Determine the [x, y] coordinate at the center of the cell enclosing the given text.  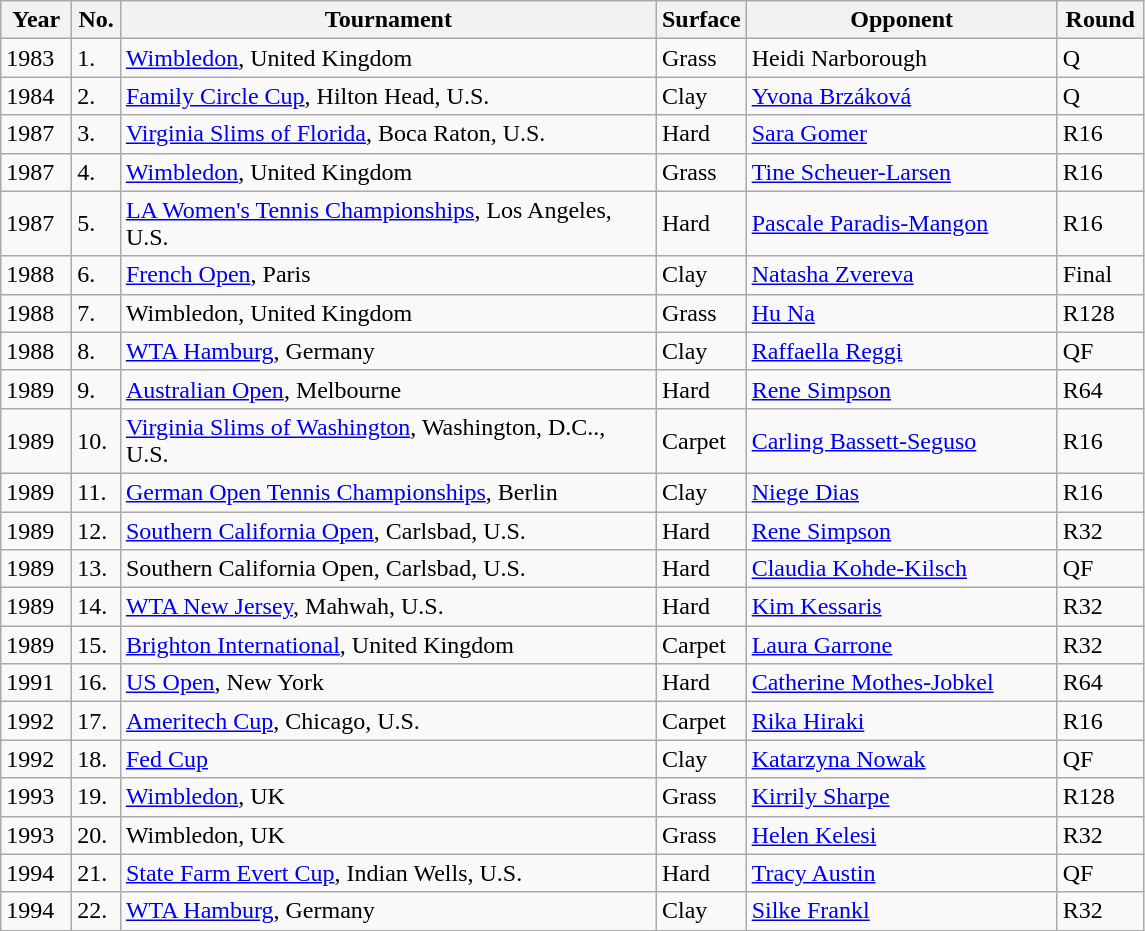
3. [96, 134]
US Open, New York [388, 683]
7. [96, 313]
German Open Tennis Championships, Berlin [388, 492]
Helen Kelesi [902, 835]
5. [96, 224]
Ameritech Cup, Chicago, U.S. [388, 721]
18. [96, 759]
16. [96, 683]
Hu Na [902, 313]
15. [96, 645]
Catherine Mothes-Jobkel [902, 683]
Kim Kessaris [902, 607]
8. [96, 351]
Carling Bassett-Seguso [902, 440]
17. [96, 721]
11. [96, 492]
4. [96, 172]
Round [1100, 20]
Laura Garrone [902, 645]
Virginia Slims of Florida, Boca Raton, U.S. [388, 134]
Year [36, 20]
6. [96, 275]
12. [96, 531]
20. [96, 835]
Kirrily Sharpe [902, 797]
Australian Open, Melbourne [388, 389]
Sara Gomer [902, 134]
Opponent [902, 20]
Natasha Zvereva [902, 275]
Virginia Slims of Washington, Washington, D.C.., U.S. [388, 440]
Raffaella Reggi [902, 351]
Claudia Kohde-Kilsch [902, 569]
Brighton International, United Kingdom [388, 645]
21. [96, 873]
State Farm Evert Cup, Indian Wells, U.S. [388, 873]
Surface [701, 20]
2. [96, 96]
1. [96, 58]
LA Women's Tennis Championships, Los Angeles, U.S. [388, 224]
22. [96, 911]
14. [96, 607]
Katarzyna Nowak [902, 759]
Niege Dias [902, 492]
Yvona Brzáková [902, 96]
Tracy Austin [902, 873]
1991 [36, 683]
Rika Hiraki [902, 721]
1983 [36, 58]
Tournament [388, 20]
9. [96, 389]
French Open, Paris [388, 275]
Silke Frankl [902, 911]
Fed Cup [388, 759]
13. [96, 569]
1984 [36, 96]
WTA New Jersey, Mahwah, U.S. [388, 607]
19. [96, 797]
Tine Scheuer-Larsen [902, 172]
10. [96, 440]
Pascale Paradis-Mangon [902, 224]
No. [96, 20]
Final [1100, 275]
Heidi Narborough [902, 58]
Family Circle Cup, Hilton Head, U.S. [388, 96]
